Locate the cell with the specified text and output its [x, y] center coordinate. 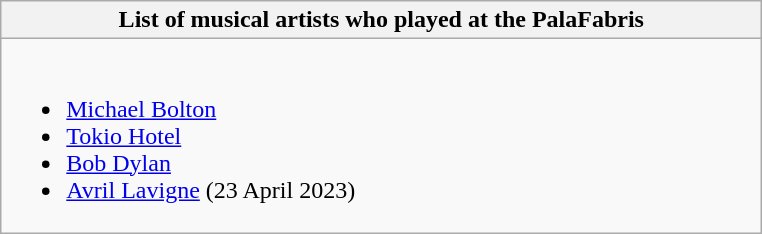
Michael BoltonTokio HotelBob DylanAvril Lavigne (23 April 2023) [382, 136]
List of musical artists who played at the PalaFabris [382, 20]
